Search for the cell housing the specified text and yield its (x, y) center coordinate. 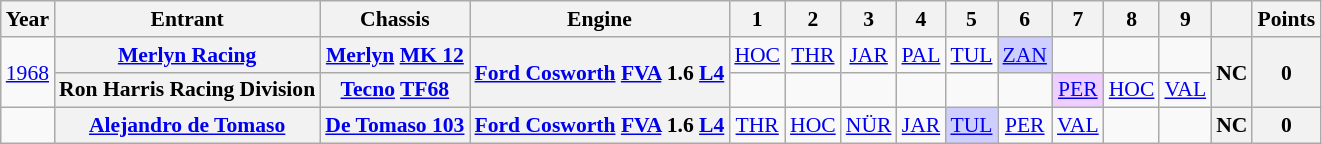
4 (920, 19)
Year (28, 19)
1 (757, 19)
Alejandro de Tomaso (187, 126)
Merlyn Racing (187, 55)
5 (971, 19)
Tecno TF68 (394, 90)
Entrant (187, 19)
PAL (920, 55)
6 (1025, 19)
3 (869, 19)
Points (1286, 19)
NÜR (869, 126)
1968 (28, 72)
2 (813, 19)
Merlyn MK 12 (394, 55)
7 (1078, 19)
9 (1185, 19)
Ron Harris Racing Division (187, 90)
De Tomaso 103 (394, 126)
Engine (600, 19)
Chassis (394, 19)
ZAN (1025, 55)
8 (1132, 19)
